Return [x, y] of the center of cell containing provided text 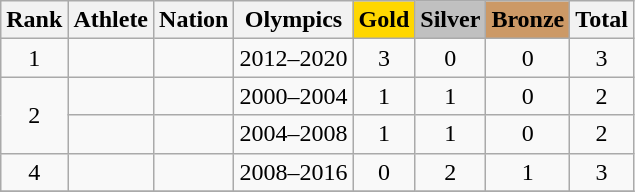
Nation [194, 20]
Silver [450, 20]
Athlete [111, 20]
2008–2016 [294, 172]
2000–2004 [294, 96]
Olympics [294, 20]
Rank [34, 20]
2012–2020 [294, 58]
4 [34, 172]
Total [602, 20]
Gold [384, 20]
Bronze [528, 20]
2004–2008 [294, 134]
